Locate the cell with the specified text and output its (X, Y) center coordinate. 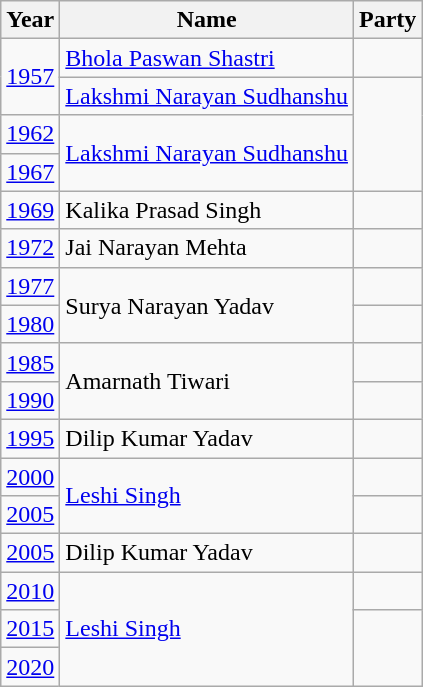
2015 (30, 629)
1972 (30, 248)
1967 (30, 172)
Party (387, 20)
1962 (30, 134)
Year (30, 20)
Kalika Prasad Singh (207, 210)
1957 (30, 77)
Bhola Paswan Shastri (207, 58)
2000 (30, 477)
1980 (30, 324)
2020 (30, 667)
1969 (30, 210)
1985 (30, 362)
Name (207, 20)
1995 (30, 438)
Amarnath Tiwari (207, 381)
1977 (30, 286)
Surya Narayan Yadav (207, 305)
1990 (30, 400)
2010 (30, 591)
Jai Narayan Mehta (207, 248)
